Return (X, Y) of the center of cell containing provided text 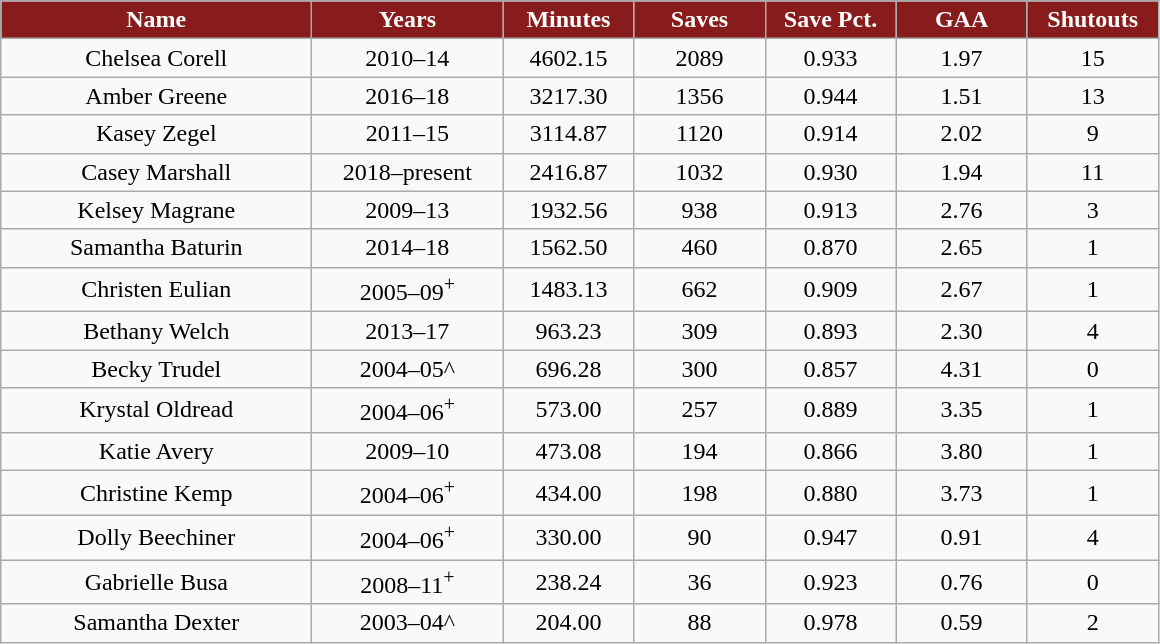
3 (1092, 210)
36 (700, 582)
Bethany Welch (156, 331)
0.947 (830, 538)
Save Pct. (830, 20)
300 (700, 369)
0.944 (830, 96)
2009–10 (408, 451)
2.67 (962, 290)
0.914 (830, 134)
Name (156, 20)
Casey Marshall (156, 172)
0.76 (962, 582)
3217.30 (568, 96)
GAA (962, 20)
460 (700, 248)
2.65 (962, 248)
198 (700, 492)
2016–18 (408, 96)
2008–11+ (408, 582)
573.00 (568, 410)
88 (700, 623)
Gabrielle Busa (156, 582)
Kelsey Magrane (156, 210)
Samantha Baturin (156, 248)
0.893 (830, 331)
0.913 (830, 210)
1.94 (962, 172)
0.909 (830, 290)
Minutes (568, 20)
434.00 (568, 492)
4.31 (962, 369)
0.59 (962, 623)
Saves (700, 20)
13 (1092, 96)
696.28 (568, 369)
2010–14 (408, 58)
3.80 (962, 451)
330.00 (568, 538)
4602.15 (568, 58)
204.00 (568, 623)
257 (700, 410)
473.08 (568, 451)
Kasey Zegel (156, 134)
Shutouts (1092, 20)
0.870 (830, 248)
3.73 (962, 492)
2 (1092, 623)
238.24 (568, 582)
1356 (700, 96)
0.91 (962, 538)
2004–05^ (408, 369)
2009–13 (408, 210)
2089 (700, 58)
2.02 (962, 134)
Amber Greene (156, 96)
963.23 (568, 331)
1.51 (962, 96)
0.930 (830, 172)
2.30 (962, 331)
938 (700, 210)
0.857 (830, 369)
11 (1092, 172)
1562.50 (568, 248)
Samantha Dexter (156, 623)
309 (700, 331)
1483.13 (568, 290)
0.978 (830, 623)
Dolly Beechiner (156, 538)
0.866 (830, 451)
1932.56 (568, 210)
1120 (700, 134)
2.76 (962, 210)
2018–present (408, 172)
1032 (700, 172)
194 (700, 451)
Krystal Oldread (156, 410)
0.889 (830, 410)
662 (700, 290)
Katie Avery (156, 451)
2003–04^ (408, 623)
2416.87 (568, 172)
2011–15 (408, 134)
3114.87 (568, 134)
Christen Eulian (156, 290)
1.97 (962, 58)
0.880 (830, 492)
0.933 (830, 58)
2005–09+ (408, 290)
3.35 (962, 410)
Chelsea Corell (156, 58)
9 (1092, 134)
15 (1092, 58)
90 (700, 538)
2014–18 (408, 248)
0.923 (830, 582)
Becky Trudel (156, 369)
Years (408, 20)
Christine Kemp (156, 492)
2013–17 (408, 331)
